From the cell containing the given text, extract its center point as (x, y) coordinate. 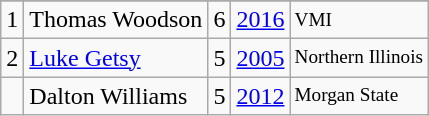
2005 (260, 58)
Dalton Williams (116, 96)
2 (12, 58)
Northern Illinois (359, 58)
Thomas Woodson (116, 20)
Morgan State (359, 96)
1 (12, 20)
6 (220, 20)
VMI (359, 20)
Luke Getsy (116, 58)
2016 (260, 20)
2012 (260, 96)
